Pinpoint the cell where the given text exists, returning its (x, y) midpoint coordinate. 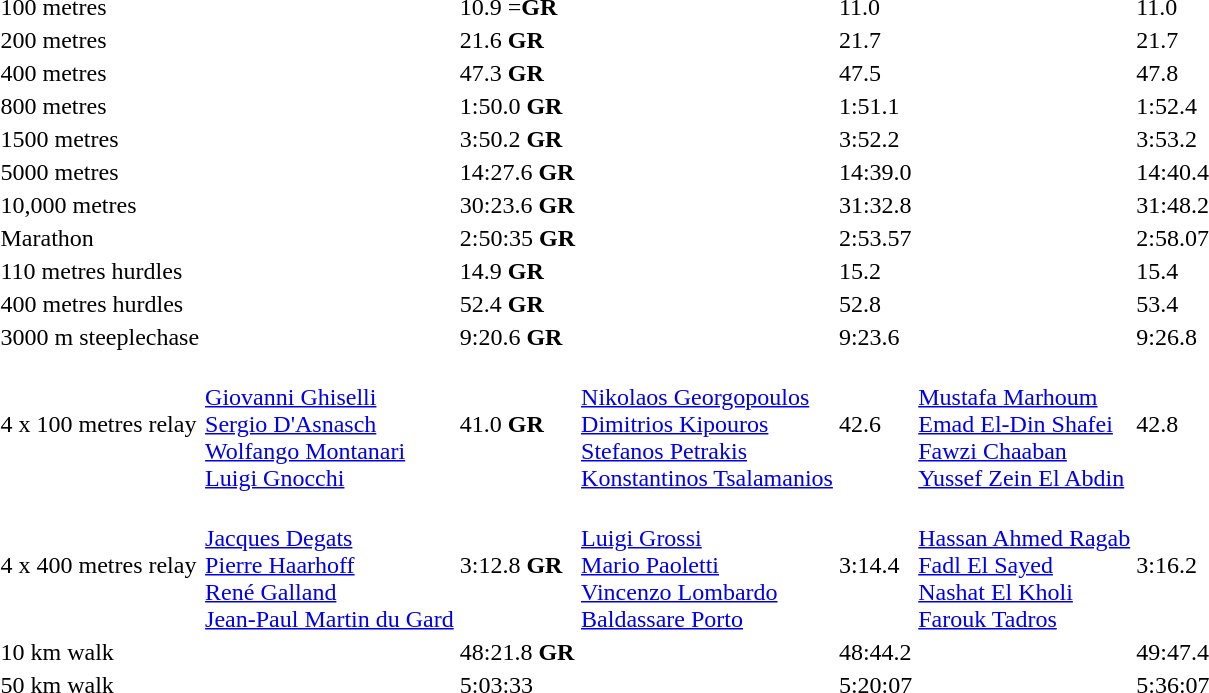
52.8 (875, 304)
9:23.6 (875, 337)
21.6 GR (517, 40)
1:50.0 GR (517, 106)
14:39.0 (875, 172)
3:14.4 (875, 565)
Jacques DegatsPierre HaarhoffRené GallandJean-Paul Martin du Gard (330, 565)
21.7 (875, 40)
1:51.1 (875, 106)
30:23.6 GR (517, 205)
31:32.8 (875, 205)
14:27.6 GR (517, 172)
Mustafa MarhoumEmad El-Din ShafeiFawzi ChaabanYussef Zein El Abdin (1024, 424)
47.3 GR (517, 73)
48:21.8 GR (517, 652)
48:44.2 (875, 652)
15.2 (875, 271)
2:50:35 GR (517, 238)
52.4 GR (517, 304)
Hassan Ahmed RagabFadl El SayedNashat El KholiFarouk Tadros (1024, 565)
2:53.57 (875, 238)
47.5 (875, 73)
Nikolaos GeorgopoulosDimitrios KipourosStefanos PetrakisKonstantinos Tsalamanios (708, 424)
3:12.8 GR (517, 565)
42.6 (875, 424)
Giovanni GhiselliSergio D'AsnaschWolfango MontanariLuigi Gnocchi (330, 424)
Luigi GrossiMario PaolettiVincenzo LombardoBaldassare Porto (708, 565)
3:52.2 (875, 139)
9:20.6 GR (517, 337)
41.0 GR (517, 424)
14.9 GR (517, 271)
3:50.2 GR (517, 139)
